Extract the [x, y] coordinate from the center of the cell holding the provided text.  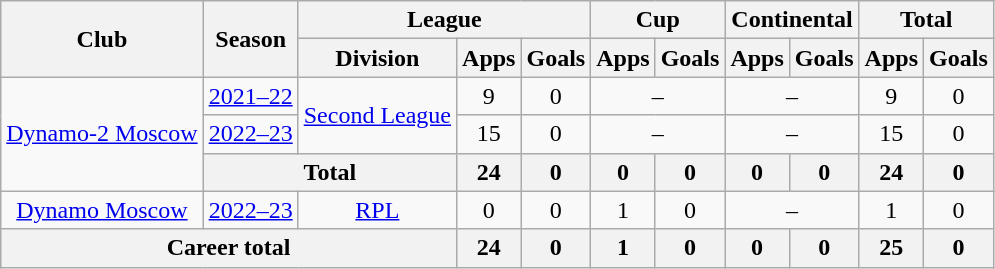
25 [891, 248]
Club [102, 39]
Season [250, 39]
Dynamo-2 Moscow [102, 134]
Division [377, 58]
2021–22 [250, 96]
Cup [658, 20]
Continental [792, 20]
RPL [377, 210]
Second League [377, 115]
League [444, 20]
Dynamo Moscow [102, 210]
Career total [229, 248]
